Identify which cell holds the provided text, then report its [x, y] central coordinate. 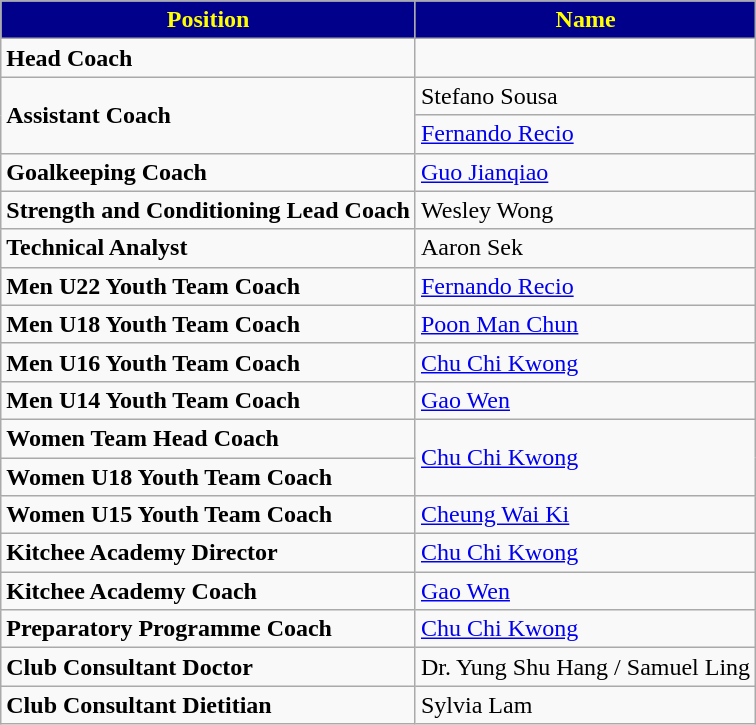
Poon Man Chun [585, 324]
Head Coach [208, 58]
Club Consultant Doctor [208, 667]
Stefano Sousa [585, 96]
Goalkeeping Coach [208, 172]
Sylvia Lam [585, 705]
Assistant Coach [208, 115]
Club Consultant Dietitian [208, 705]
Men U16 Youth Team Coach [208, 362]
Name [585, 20]
Preparatory Programme Coach [208, 629]
Wesley Wong [585, 210]
Cheung Wai Ki [585, 515]
Aaron Sek [585, 248]
Women U15 Youth Team Coach [208, 515]
Guo Jianqiao [585, 172]
Dr. Yung Shu Hang / Samuel Ling [585, 667]
Men U18 Youth Team Coach [208, 324]
Women U18 Youth Team Coach [208, 477]
Kitchee Academy Coach [208, 591]
Position [208, 20]
Men U22 Youth Team Coach [208, 286]
Women Team Head Coach [208, 438]
Men U14 Youth Team Coach [208, 400]
Kitchee Academy Director [208, 553]
Technical Analyst [208, 248]
Strength and Conditioning Lead Coach [208, 210]
